Return [X, Y] of the center of cell containing provided text 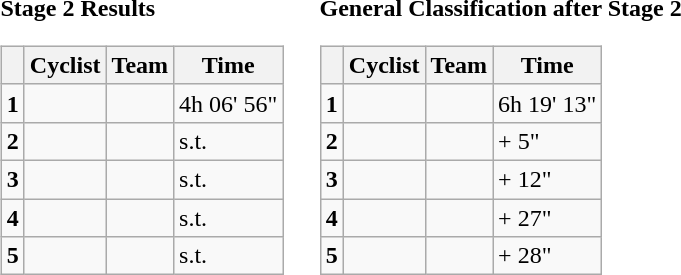
4h 06' 56" [228, 103]
+ 27" [548, 217]
+ 5" [548, 141]
+ 28" [548, 256]
+ 12" [548, 179]
6h 19' 13" [548, 103]
